Output the (x, y) coordinate of the center of the cell containing the given text.  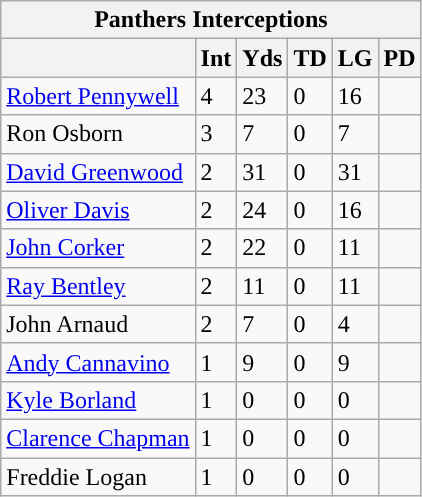
LG (355, 58)
Freddie Logan (98, 477)
Int (216, 58)
Ray Bentley (98, 286)
David Greenwood (98, 172)
PD (400, 58)
22 (262, 248)
Andy Cannavino (98, 362)
Oliver Davis (98, 210)
Clarence Chapman (98, 438)
24 (262, 210)
Kyle Borland (98, 400)
TD (310, 58)
23 (262, 96)
John Arnaud (98, 324)
Robert Pennywell (98, 96)
Panthers Interceptions (211, 20)
John Corker (98, 248)
Ron Osborn (98, 134)
Yds (262, 58)
3 (216, 134)
